Search for the cell housing the specified text and yield its [x, y] center coordinate. 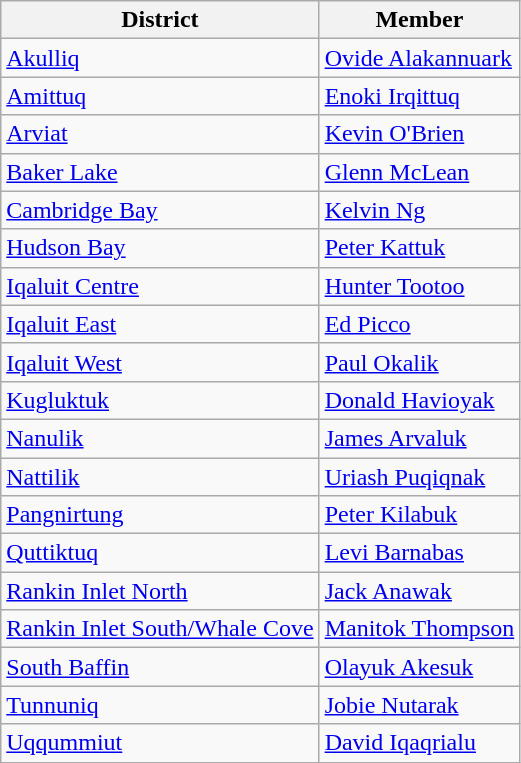
Jack Anawak [420, 591]
Kugluktuk [160, 400]
Iqaluit East [160, 324]
Arviat [160, 134]
Paul Okalik [420, 362]
Pangnirtung [160, 515]
Jobie Nutarak [420, 705]
Rankin Inlet North [160, 591]
Member [420, 20]
Levi Barnabas [420, 553]
Nanulik [160, 438]
Iqaluit West [160, 362]
Ed Picco [420, 324]
Kelvin Ng [420, 210]
Baker Lake [160, 172]
David Iqaqrialu [420, 743]
Peter Kilabuk [420, 515]
Uriash Puqiqnak [420, 477]
Akulliq [160, 58]
Olayuk Akesuk [420, 667]
Rankin Inlet South/Whale Cove [160, 629]
Uqqummiut [160, 743]
Manitok Thompson [420, 629]
Iqaluit Centre [160, 286]
Kevin O'Brien [420, 134]
Enoki Irqittuq [420, 96]
Amittuq [160, 96]
Glenn McLean [420, 172]
Tunnuniq [160, 705]
Cambridge Bay [160, 210]
James Arvaluk [420, 438]
District [160, 20]
Nattilik [160, 477]
Ovide Alakannuark [420, 58]
Hudson Bay [160, 248]
Peter Kattuk [420, 248]
South Baffin [160, 667]
Hunter Tootoo [420, 286]
Donald Havioyak [420, 400]
Quttiktuq [160, 553]
